Capture the cell that displays the provided text and extract its (x, y) central coordinate. 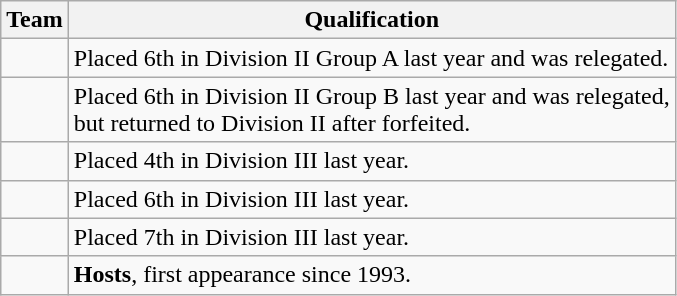
Placed 6th in Division III last year. (372, 199)
Placed 4th in Division III last year. (372, 161)
Hosts, first appearance since 1993. (372, 275)
Placed 6th in Division II Group B last year and was relegated,but returned to Division II after forfeited. (372, 110)
Placed 6th in Division II Group A last year and was relegated. (372, 58)
Team (35, 20)
Placed 7th in Division III last year. (372, 237)
Qualification (372, 20)
